Provide the [x, y] coordinate of the cell's center where the given text is located.  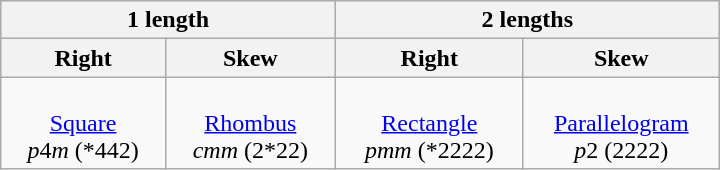
Rectanglepmm (*2222) [429, 123]
Parallelogramp2 (2222) [621, 123]
1 length [168, 20]
2 lengths [527, 20]
Squarep4m (*442) [84, 123]
Rhombuscmm (2*22) [250, 123]
